Identify which cell holds the provided text, then report its [X, Y] central coordinate. 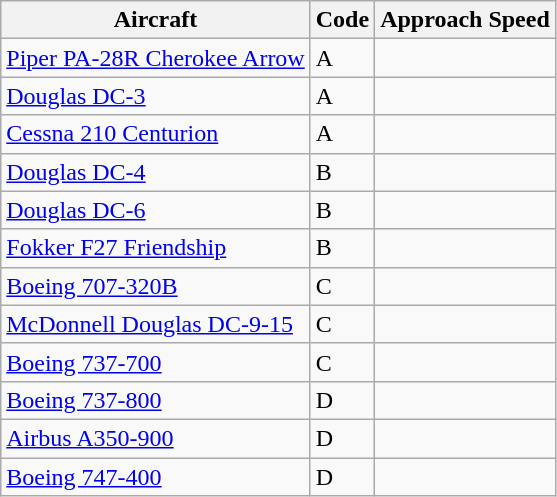
Airbus A350-900 [156, 438]
Aircraft [156, 20]
Boeing 737-800 [156, 400]
Boeing 747-400 [156, 477]
Boeing 707-320B [156, 286]
Cessna 210 Centurion [156, 134]
Douglas DC-4 [156, 172]
Code [342, 20]
Douglas DC-6 [156, 210]
McDonnell Douglas DC-9-15 [156, 324]
Fokker F27 Friendship [156, 248]
Approach Speed [466, 20]
Douglas DC-3 [156, 96]
Piper PA-28R Cherokee Arrow [156, 58]
Boeing 737-700 [156, 362]
